Detect which cell encompasses the target text, then output its (X, Y) center coordinate. 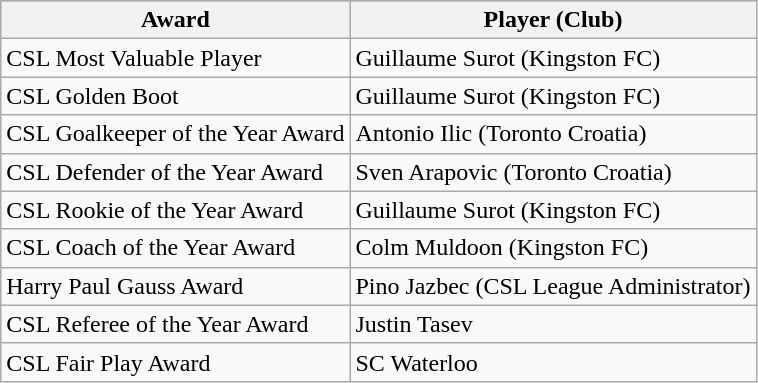
SC Waterloo (553, 362)
CSL Rookie of the Year Award (176, 210)
CSL Golden Boot (176, 96)
CSL Referee of the Year Award (176, 324)
CSL Goalkeeper of the Year Award (176, 134)
CSL Fair Play Award (176, 362)
Harry Paul Gauss Award (176, 286)
CSL Defender of the Year Award (176, 172)
Antonio Ilic (Toronto Croatia) (553, 134)
CSL Most Valuable Player (176, 58)
Award (176, 20)
CSL Coach of the Year Award (176, 248)
Player (Club) (553, 20)
Justin Tasev (553, 324)
Pino Jazbec (CSL League Administrator) (553, 286)
Colm Muldoon (Kingston FC) (553, 248)
Sven Arapovic (Toronto Croatia) (553, 172)
